Pinpoint the cell where the given text exists, returning its [x, y] midpoint coordinate. 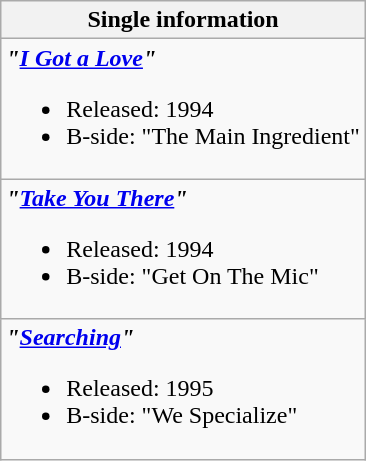
"Searching"Released: 1995B-side: "We Specialize" [184, 389]
"I Got a Love"Released: 1994B-side: "The Main Ingredient" [184, 109]
Single information [184, 20]
"Take You There"Released: 1994B-side: "Get On The Mic" [184, 249]
